Pinpoint the cell where the given text exists, returning its [X, Y] midpoint coordinate. 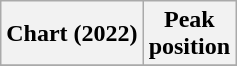
Chart (2022) [72, 34]
Peak position [189, 34]
